Extract the (x, y) coordinate from the center of the cell holding the provided text.  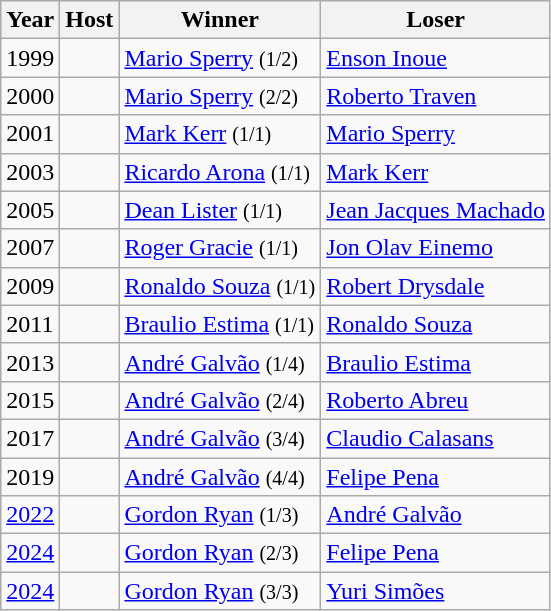
2003 (30, 172)
2007 (30, 248)
Host (90, 20)
Braulio Estima (436, 362)
2001 (30, 134)
Braulio Estima (1/1) (220, 324)
Winner (220, 20)
2017 (30, 438)
2011 (30, 324)
Yuri Simões (436, 591)
Gordon Ryan (2/3) (220, 553)
2013 (30, 362)
2005 (30, 210)
André Galvão (3/4) (220, 438)
Enson Inoue (436, 58)
Gordon Ryan (3/3) (220, 591)
2015 (30, 400)
Roger Gracie (1/1) (220, 248)
Claudio Calasans (436, 438)
Roberto Traven (436, 96)
Ricardo Arona (1/1) (220, 172)
Mark Kerr (1/1) (220, 134)
Year (30, 20)
Ronaldo Souza (436, 324)
Jon Olav Einemo (436, 248)
Jean Jacques Machado (436, 210)
Mario Sperry (2/2) (220, 96)
2000 (30, 96)
Ronaldo Souza (1/1) (220, 286)
André Galvão (4/4) (220, 477)
André Galvão (1/4) (220, 362)
André Galvão (436, 515)
Mario Sperry (436, 134)
Robert Drysdale (436, 286)
Mark Kerr (436, 172)
André Galvão (2/4) (220, 400)
2009 (30, 286)
Loser (436, 20)
1999 (30, 58)
Mario Sperry (1/2) (220, 58)
2022 (30, 515)
Roberto Abreu (436, 400)
Gordon Ryan (1/3) (220, 515)
2019 (30, 477)
Dean Lister (1/1) (220, 210)
